For the text-containing cell, return its midpoint in [x, y] coordinate format. 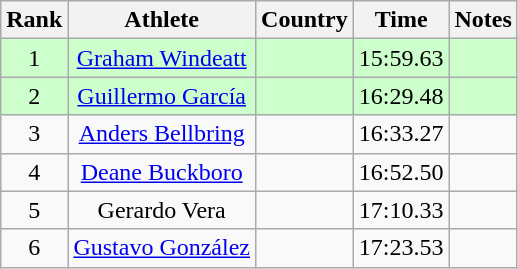
Graham Windeatt [162, 58]
Notes [483, 20]
17:23.53 [401, 248]
15:59.63 [401, 58]
Deane Buckboro [162, 172]
2 [34, 96]
16:52.50 [401, 172]
6 [34, 248]
16:33.27 [401, 134]
Gustavo González [162, 248]
17:10.33 [401, 210]
3 [34, 134]
16:29.48 [401, 96]
1 [34, 58]
Time [401, 20]
Rank [34, 20]
Guillermo García [162, 96]
Athlete [162, 20]
Country [305, 20]
Anders Bellbring [162, 134]
4 [34, 172]
5 [34, 210]
Gerardo Vera [162, 210]
